Locate the cell with the specified text and output its (x, y) center coordinate. 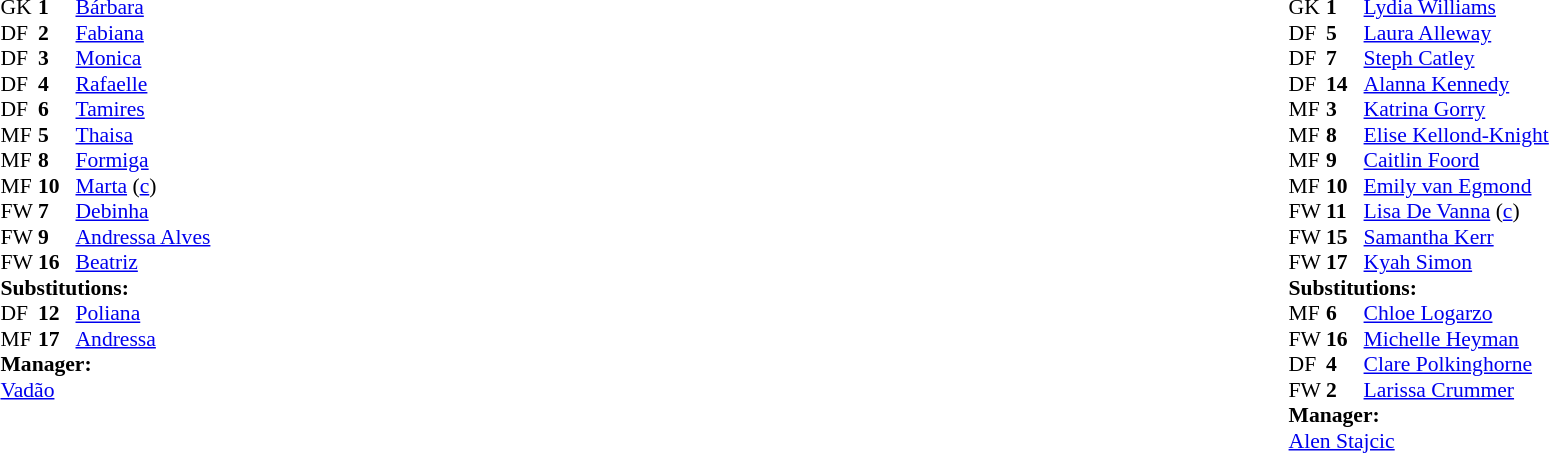
15 (1345, 237)
Elise Kellond-Knight (1456, 135)
12 (57, 313)
Tamires (144, 109)
Formiga (144, 161)
Katrina Gorry (1456, 109)
Caitlin Foord (1456, 161)
14 (1345, 84)
Marta (c) (144, 186)
11 (1345, 211)
Rafaelle (144, 84)
Laura Alleway (1456, 33)
Emily van Egmond (1456, 186)
Steph Catley (1456, 59)
Larissa Crummer (1456, 390)
Clare Polkinghorne (1456, 365)
Kyah Simon (1456, 263)
Fabiana (144, 33)
Monica (144, 59)
Vadão (105, 390)
Samantha Kerr (1456, 237)
Debinha (144, 211)
Lisa De Vanna (c) (1456, 211)
Michelle Heyman (1456, 339)
Andressa (144, 339)
Alanna Kennedy (1456, 84)
Chloe Logarzo (1456, 313)
Poliana (144, 313)
Beatriz (144, 263)
Andressa Alves (144, 237)
Thaisa (144, 135)
